Return [X, Y] of the center of cell containing provided text 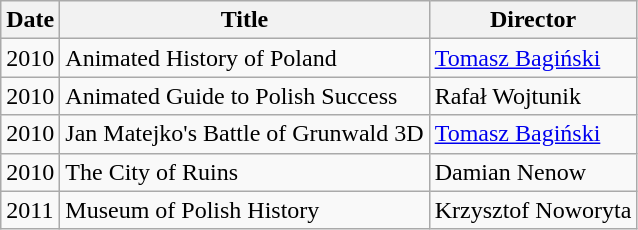
Director [533, 20]
The City of Ruins [244, 172]
Jan Matejko's Battle of Grunwald 3D [244, 134]
Museum of Polish History [244, 210]
Date [30, 20]
Damian Nenow [533, 172]
2011 [30, 210]
Animated History of Poland [244, 58]
Animated Guide to Polish Success [244, 96]
Title [244, 20]
Krzysztof Noworyta [533, 210]
Rafał Wojtunik [533, 96]
